Identify which cell holds the provided text, then report its [X, Y] central coordinate. 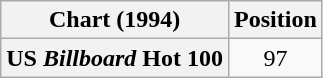
97 [276, 58]
Position [276, 20]
Chart (1994) [115, 20]
US Billboard Hot 100 [115, 58]
